Search for the cell housing the specified text and yield its [X, Y] center coordinate. 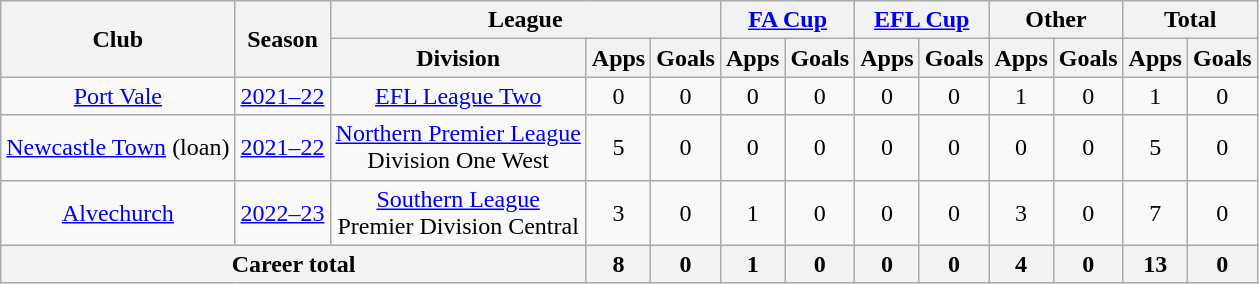
EFL League Two [458, 96]
Newcastle Town (loan) [118, 148]
4 [1021, 264]
8 [618, 264]
Port Vale [118, 96]
2022–23 [282, 212]
Club [118, 39]
13 [1155, 264]
EFL Cup [922, 20]
Career total [294, 264]
Division [458, 58]
Northern Premier LeagueDivision One West [458, 148]
Season [282, 39]
League [525, 20]
Other [1056, 20]
Southern LeaguePremier Division Central [458, 212]
Alvechurch [118, 212]
FA Cup [787, 20]
Total [1190, 20]
7 [1155, 212]
